Capture the cell that displays the provided text and extract its [x, y] central coordinate. 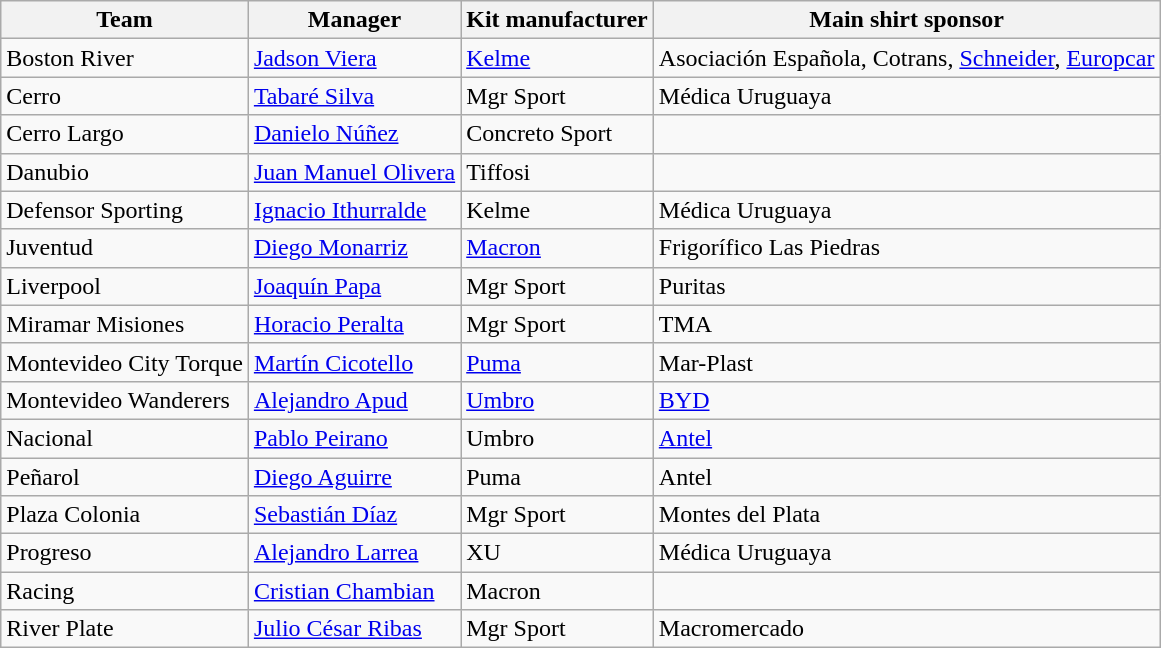
Diego Monarriz [354, 248]
Peñarol [125, 477]
Montevideo Wanderers [125, 400]
BYD [906, 400]
Nacional [125, 438]
Julio César Ribas [354, 629]
Diego Aguirre [354, 477]
Liverpool [125, 286]
Plaza Colonia [125, 515]
Juventud [125, 248]
Concreto Sport [558, 134]
Montes del Plata [906, 515]
Macromercado [906, 629]
Team [125, 20]
Martín Cicotello [354, 362]
Danielo Núñez [354, 134]
Kit manufacturer [558, 20]
Progreso [125, 553]
Alejandro Apud [354, 400]
Pablo Peirano [354, 438]
Sebastián Díaz [354, 515]
Juan Manuel Olivera [354, 172]
Frigorífico Las Piedras [906, 248]
Manager [354, 20]
Montevideo City Torque [125, 362]
Tiffosi [558, 172]
Alejandro Larrea [354, 553]
Defensor Sporting [125, 210]
Asociación Española, Cotrans, Schneider, Europcar [906, 58]
Jadson Viera [354, 58]
Horacio Peralta [354, 324]
Boston River [125, 58]
Mar-Plast [906, 362]
TMA [906, 324]
Cerro [125, 96]
Cerro Largo [125, 134]
Ignacio Ithurralde [354, 210]
Racing [125, 591]
Joaquín Papa [354, 286]
Miramar Misiones [125, 324]
Cristian Chambian [354, 591]
Main shirt sponsor [906, 20]
XU [558, 553]
Danubio [125, 172]
River Plate [125, 629]
Puritas [906, 286]
Tabaré Silva [354, 96]
